Provide the (x, y) coordinate of the cell's center where the given text is located.  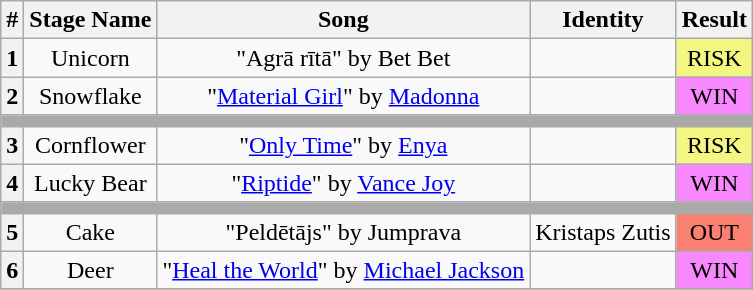
Unicorn (90, 58)
2 (12, 96)
5 (12, 232)
Snowflake (90, 96)
"Only Time" by Enya (344, 145)
3 (12, 145)
4 (12, 183)
1 (12, 58)
Cake (90, 232)
6 (12, 270)
Result (714, 20)
"Agrā rītā" by Bet Bet (344, 58)
"Riptide" by Vance Joy (344, 183)
# (12, 20)
Stage Name (90, 20)
"Peldētājs" by Jumprava (344, 232)
"Heal the World" by Michael Jackson (344, 270)
Lucky Bear (90, 183)
"Material Girl" by Madonna (344, 96)
Kristaps Zutis (603, 232)
Cornflower (90, 145)
Deer (90, 270)
Identity (603, 20)
Song (344, 20)
OUT (714, 232)
